From the cell containing the given text, extract its center point as [x, y] coordinate. 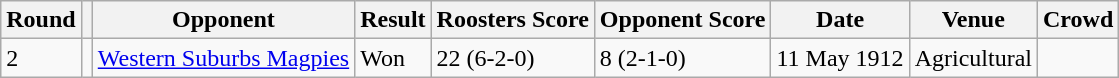
Crowd [1078, 20]
22 (6-2-0) [512, 58]
Result [393, 20]
11 May 1912 [840, 58]
Opponent [223, 20]
Venue [973, 20]
Roosters Score [512, 20]
Opponent Score [682, 20]
Western Suburbs Magpies [223, 58]
Date [840, 20]
Agricultural [973, 58]
Won [393, 58]
2 [41, 58]
Round [41, 20]
8 (2-1-0) [682, 58]
